Detect which cell encompasses the target text, then output its (x, y) center coordinate. 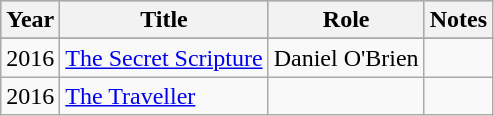
Notes (458, 20)
Year (30, 20)
Daniel O'Brien (346, 58)
Title (164, 20)
The Traveller (164, 96)
The Secret Scripture (164, 58)
Role (346, 20)
